Output the [x, y] coordinate of the center of the cell containing the given text.  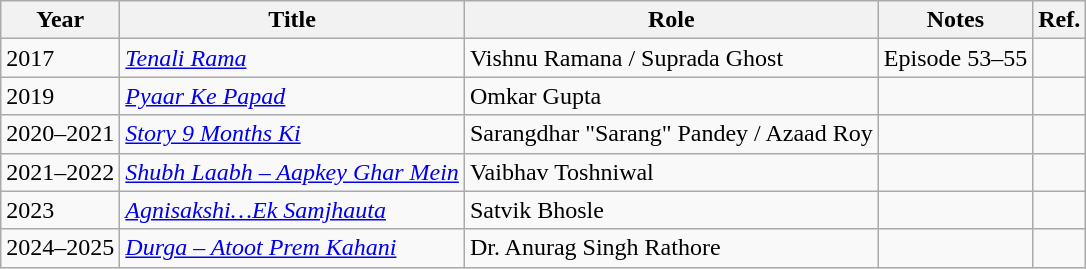
Satvik Bhosle [671, 210]
Dr. Anurag Singh Rathore [671, 248]
Durga – Atoot Prem Kahani [292, 248]
Episode 53–55 [955, 58]
Sarangdhar "Sarang" Pandey / Azaad Roy [671, 134]
2024–2025 [60, 248]
Ref. [1060, 20]
2017 [60, 58]
Tenali Rama [292, 58]
Agnisakshi…Ek Samjhauta [292, 210]
2023 [60, 210]
Pyaar Ke Papad [292, 96]
Title [292, 20]
Shubh Laabh – Aapkey Ghar Mein [292, 172]
Year [60, 20]
2021–2022 [60, 172]
Vaibhav Toshniwal [671, 172]
Notes [955, 20]
Story 9 Months Ki [292, 134]
2019 [60, 96]
2020–2021 [60, 134]
Role [671, 20]
Omkar Gupta [671, 96]
Vishnu Ramana / Suprada Ghost [671, 58]
